Locate the cell with the specified text and output its (x, y) center coordinate. 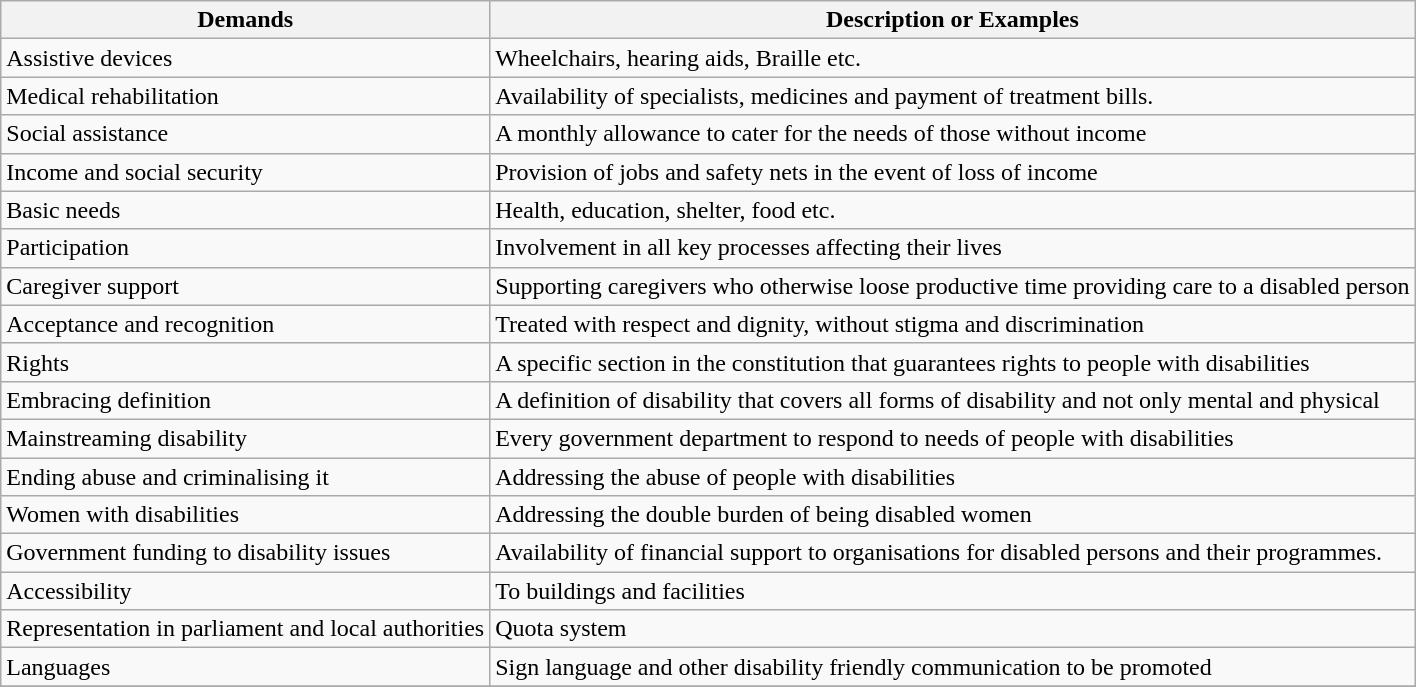
Addressing the abuse of people with disabilities (953, 477)
Every government department to respond to needs of people with disabilities (953, 438)
Rights (246, 362)
Ending abuse and criminalising it (246, 477)
Accessibility (246, 591)
Assistive devices (246, 58)
Government funding to disability issues (246, 553)
Treated with respect and dignity, without stigma and discrimination (953, 324)
Mainstreaming disability (246, 438)
Supporting caregivers who otherwise loose productive time providing care to a disabled person (953, 286)
Women with disabilities (246, 515)
Medical rehabilitation (246, 96)
To buildings and facilities (953, 591)
A definition of disability that covers all forms of disability and not only mental and physical (953, 400)
Basic needs (246, 210)
Representation in parliament and local authorities (246, 629)
Health, education, shelter, food etc. (953, 210)
Involvement in all key processes affecting their lives (953, 248)
Quota system (953, 629)
Social assistance (246, 134)
Demands (246, 20)
Addressing the double burden of being disabled women (953, 515)
Caregiver support (246, 286)
Sign language and other disability friendly communication to be promoted (953, 667)
A monthly allowance to cater for the needs of those without income (953, 134)
Wheelchairs, hearing aids, Braille etc. (953, 58)
Description or Examples (953, 20)
Participation (246, 248)
Income and social security (246, 172)
Languages (246, 667)
Acceptance and recognition (246, 324)
A specific section in the constitution that guarantees rights to people with disabilities (953, 362)
Provision of jobs and safety nets in the event of loss of income (953, 172)
Availability of financial support to organisations for disabled persons and their programmes. (953, 553)
Availability of specialists, medicines and payment of treatment bills. (953, 96)
Embracing definition (246, 400)
